Determine the [X, Y] coordinate at the center of the cell enclosing the given text.  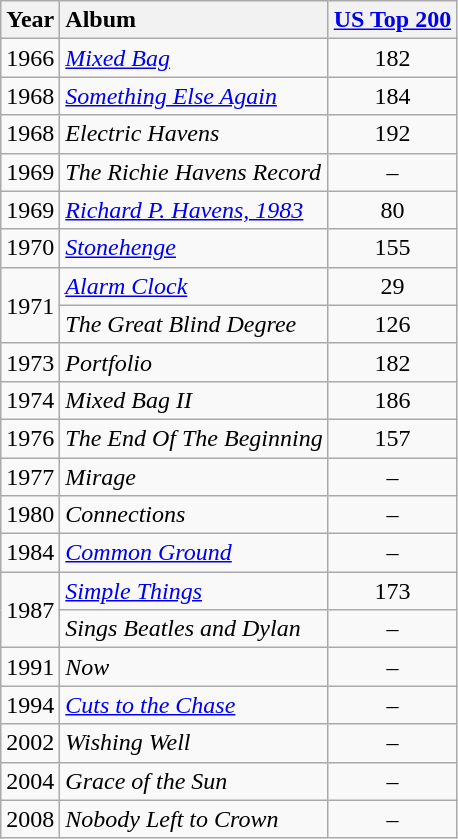
US Top 200 [392, 20]
Mirage [194, 477]
Something Else Again [194, 96]
2008 [30, 819]
29 [392, 286]
1987 [30, 610]
Simple Things [194, 591]
Wishing Well [194, 743]
Now [194, 667]
173 [392, 591]
2004 [30, 781]
186 [392, 400]
Electric Havens [194, 134]
Cuts to the Chase [194, 705]
Sings Beatles and Dylan [194, 629]
Portfolio [194, 362]
1980 [30, 515]
80 [392, 210]
184 [392, 96]
192 [392, 134]
Grace of the Sun [194, 781]
1991 [30, 667]
Common Ground [194, 553]
1973 [30, 362]
Richard P. Havens, 1983 [194, 210]
Stonehenge [194, 248]
Year [30, 20]
Nobody Left to Crown [194, 819]
1994 [30, 705]
1984 [30, 553]
1966 [30, 58]
Album [194, 20]
2002 [30, 743]
Mixed Bag [194, 58]
The End Of The Beginning [194, 438]
Alarm Clock [194, 286]
1971 [30, 305]
Mixed Bag II [194, 400]
1970 [30, 248]
1976 [30, 438]
1977 [30, 477]
155 [392, 248]
157 [392, 438]
1974 [30, 400]
Connections [194, 515]
The Richie Havens Record [194, 172]
The Great Blind Degree [194, 324]
126 [392, 324]
